Find where the given text appears and provide that cell's center as (x, y) coordinate. 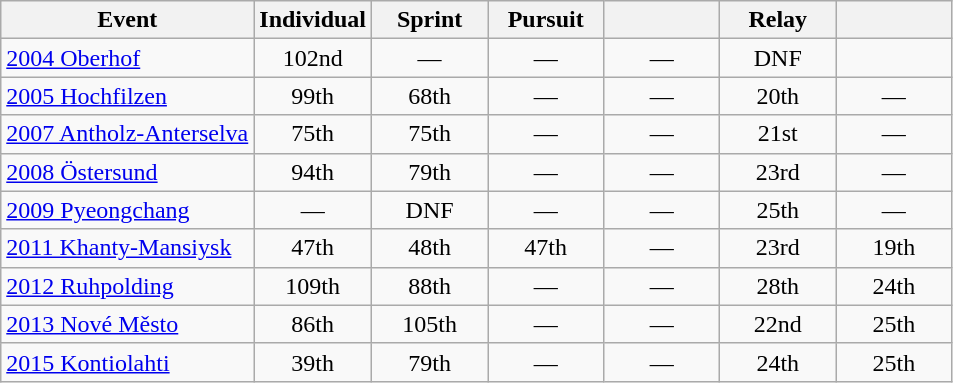
2012 Ruhpolding (128, 286)
2004 Oberhof (128, 58)
102nd (313, 58)
99th (313, 96)
109th (313, 286)
Relay (778, 20)
68th (430, 96)
2011 Khanty-Mansiysk (128, 248)
48th (430, 248)
Individual (313, 20)
Event (128, 20)
21st (778, 134)
Pursuit (546, 20)
105th (430, 324)
88th (430, 286)
20th (778, 96)
28th (778, 286)
39th (313, 362)
Sprint (430, 20)
2005 Hochfilzen (128, 96)
94th (313, 172)
2009 Pyeongchang (128, 210)
22nd (778, 324)
2015 Kontiolahti (128, 362)
19th (894, 248)
2008 Östersund (128, 172)
2007 Antholz-Anterselva (128, 134)
2013 Nové Město (128, 324)
86th (313, 324)
